Scan for the cell matching the given text and deliver its (x, y) coordinate at center. 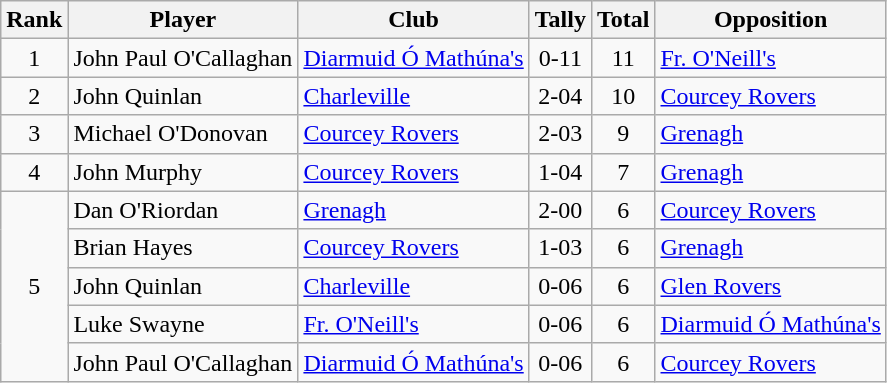
11 (623, 58)
Total (623, 20)
5 (34, 286)
John Murphy (183, 172)
Tally (560, 20)
Brian Hayes (183, 248)
Michael O'Donovan (183, 134)
2-00 (560, 210)
Dan O'Riordan (183, 210)
Rank (34, 20)
Player (183, 20)
9 (623, 134)
4 (34, 172)
1-04 (560, 172)
Opposition (770, 20)
0-11 (560, 58)
1 (34, 58)
2-03 (560, 134)
2 (34, 96)
3 (34, 134)
Luke Swayne (183, 324)
7 (623, 172)
Glen Rovers (770, 286)
1-03 (560, 248)
10 (623, 96)
Club (414, 20)
2-04 (560, 96)
